Output the [X, Y] coordinate of the center of the cell containing the given text.  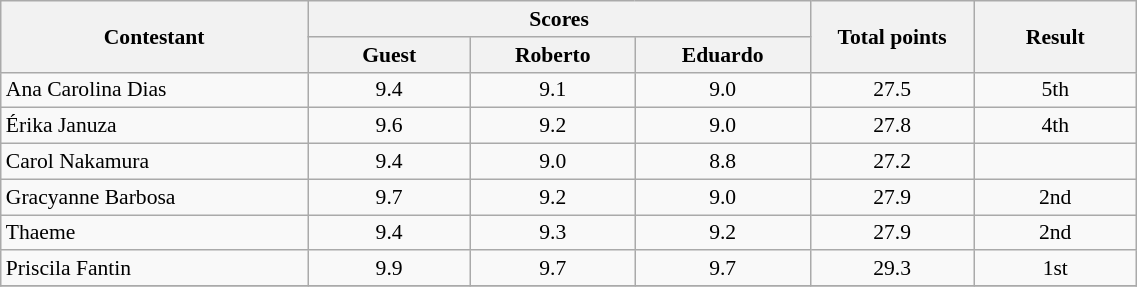
Eduardo [723, 55]
Guest [390, 55]
Result [1056, 36]
5th [1056, 90]
Roberto [553, 55]
9.1 [553, 90]
Ana Carolina Dias [154, 90]
Scores [560, 19]
27.8 [892, 126]
Priscila Fantin [154, 269]
8.8 [723, 162]
9.6 [390, 126]
Gracyanne Barbosa [154, 197]
Contestant [154, 36]
4th [1056, 126]
Total points [892, 36]
1st [1056, 269]
29.3 [892, 269]
9.9 [390, 269]
Carol Nakamura [154, 162]
Thaeme [154, 233]
9.3 [553, 233]
27.2 [892, 162]
27.5 [892, 90]
Érika Januza [154, 126]
